Detect which cell encompasses the target text, then output its [x, y] center coordinate. 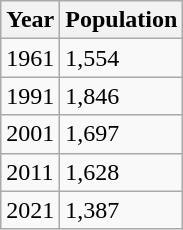
1961 [30, 58]
Year [30, 20]
2021 [30, 210]
Population [122, 20]
2011 [30, 172]
1,628 [122, 172]
1,554 [122, 58]
1,697 [122, 134]
1,387 [122, 210]
1991 [30, 96]
2001 [30, 134]
1,846 [122, 96]
